Extract the [x, y] coordinate from the center of the cell holding the provided text.  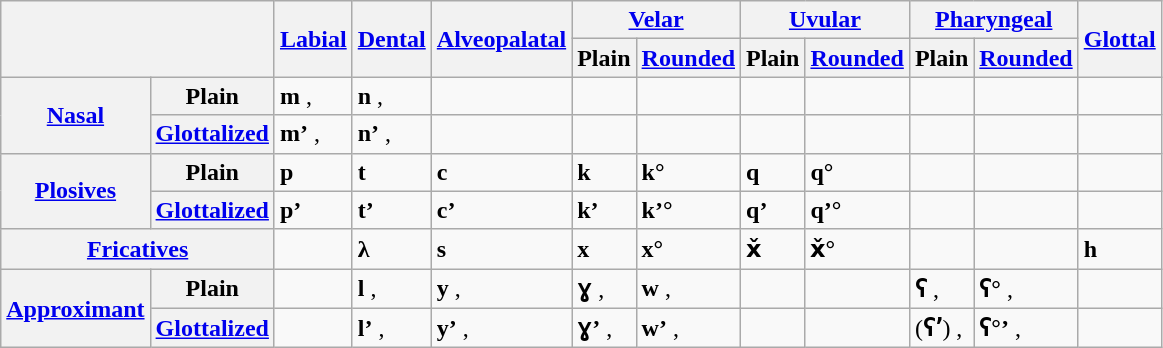
x [604, 249]
l , [392, 289]
Pharyngeal [994, 20]
k’ [604, 210]
m’ , [313, 134]
n’ , [392, 134]
ɣ’ , [604, 328]
p [313, 172]
q’° [857, 210]
Velar [656, 20]
l’ , [392, 328]
Nasal [76, 115]
h [1120, 249]
Plosives [76, 191]
t’ [392, 210]
c’ [501, 210]
Uvular [826, 20]
k° [688, 172]
y’ , [501, 328]
ʕ° , [1026, 289]
t [392, 172]
k’° [688, 210]
ʕ°’ , [1026, 328]
w’ , [688, 328]
Approximant [76, 308]
Alveopalatal [501, 39]
Dental [392, 39]
Glottal [1120, 39]
ʕ , [941, 289]
q [773, 172]
s [501, 249]
w , [688, 289]
λ [392, 249]
Fricatives [138, 249]
q’ [773, 210]
n , [392, 96]
x° [688, 249]
(ʕʼ) , [941, 328]
ɣ , [604, 289]
c [501, 172]
k [604, 172]
x̌ [773, 249]
m , [313, 96]
y , [501, 289]
Labial [313, 39]
p’ [313, 210]
q° [857, 172]
x̌° [857, 249]
